Detect which cell encompasses the target text, then output its (X, Y) center coordinate. 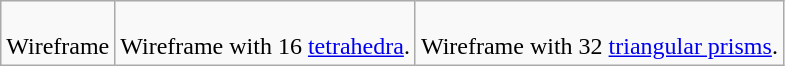
Wireframe with 16 tetrahedra. (266, 34)
Wireframe with 32 triangular prisms. (599, 34)
Wireframe (58, 34)
